Locate the cell with the specified text and output its [x, y] center coordinate. 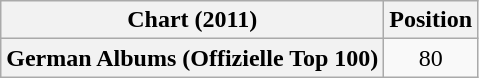
80 [431, 58]
Position [431, 20]
Chart (2011) [192, 20]
German Albums (Offizielle Top 100) [192, 58]
